Detect which cell encompasses the target text, then output its (X, Y) center coordinate. 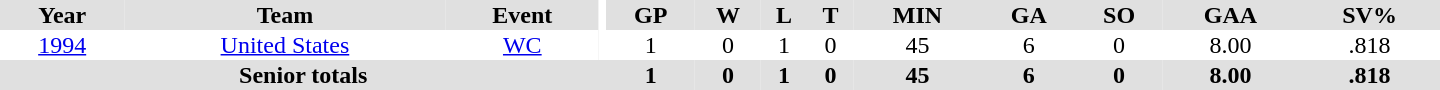
MIN (918, 15)
L (784, 15)
WC (522, 45)
Team (284, 15)
T (830, 15)
GP (650, 15)
Year (62, 15)
1994 (62, 45)
SO (1118, 15)
United States (284, 45)
SV% (1370, 15)
GAA (1230, 15)
Event (522, 15)
Senior totals (303, 75)
GA (1028, 15)
W (728, 15)
